For the text-containing cell, return its midpoint in (X, Y) coordinate format. 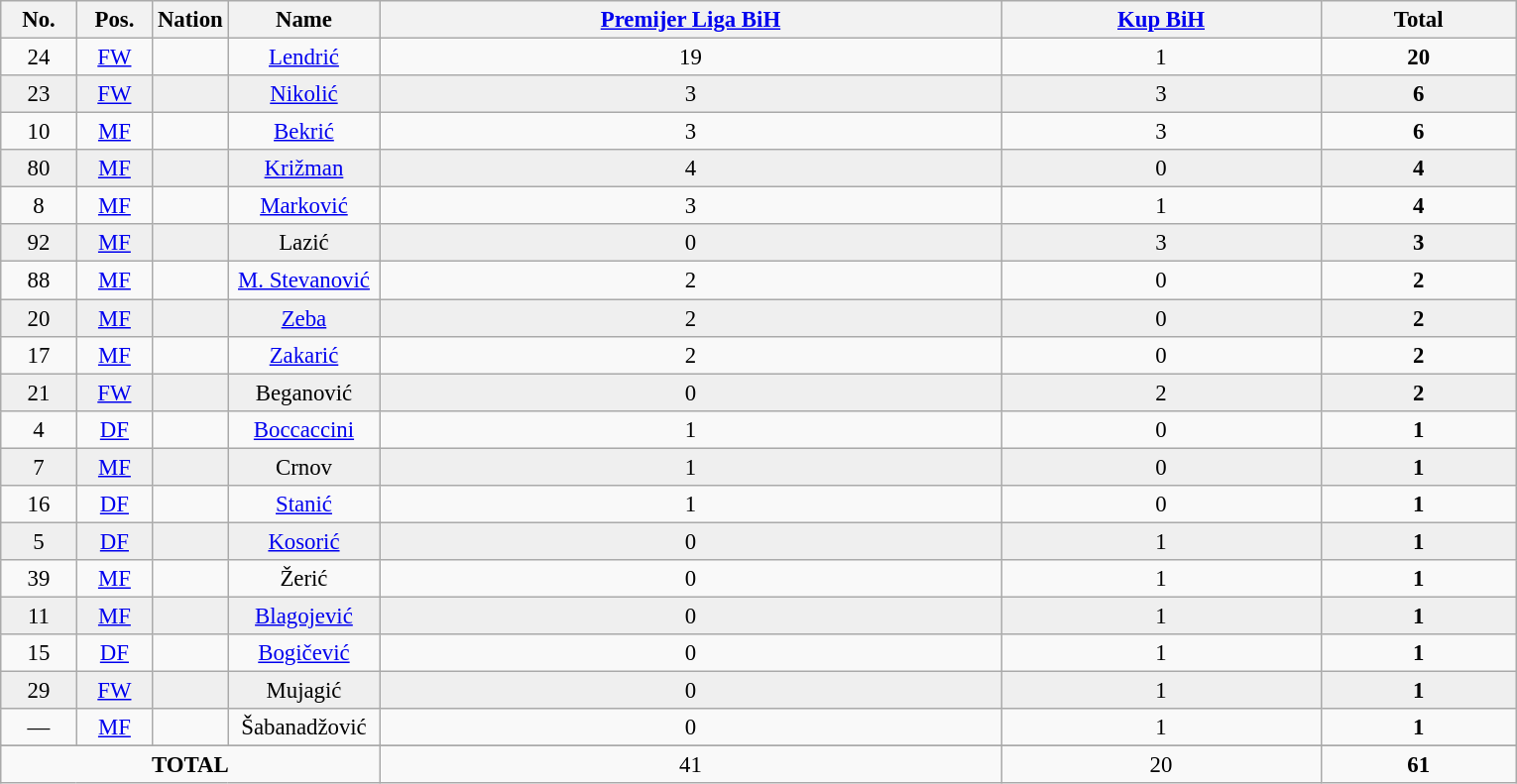
16 (39, 504)
Marković (303, 206)
Zakarić (303, 355)
10 (39, 132)
15 (39, 653)
Boccaccini (303, 429)
19 (690, 57)
— (39, 728)
Beganović (303, 392)
Blagojević (303, 616)
Name (303, 20)
Lendrić (303, 57)
41 (690, 765)
Bogičević (303, 653)
11 (39, 616)
Stanić (303, 504)
29 (39, 691)
5 (39, 541)
M. Stevanović (303, 280)
80 (39, 168)
61 (1418, 765)
Kup BiH (1161, 20)
Križman (303, 168)
92 (39, 243)
No. (39, 20)
Zeba (303, 318)
21 (39, 392)
8 (39, 206)
24 (39, 57)
39 (39, 579)
Kosorić (303, 541)
Nikolić (303, 94)
Lazić (303, 243)
Total (1418, 20)
Crnov (303, 467)
88 (39, 280)
Bekrić (303, 132)
17 (39, 355)
Nation (190, 20)
7 (39, 467)
Premijer Liga BiH (690, 20)
Šabanadžović (303, 728)
23 (39, 94)
Žerić (303, 579)
Pos. (114, 20)
TOTAL (190, 765)
Mujagić (303, 691)
